Return (x, y) of the center of cell containing provided text 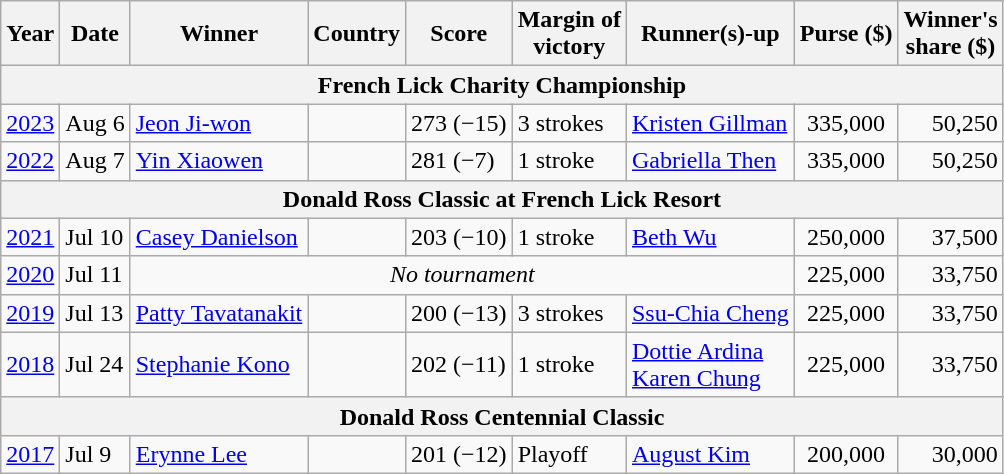
Jul 13 (95, 313)
Score (460, 34)
2023 (30, 123)
Jeon Ji-won (219, 123)
Country (357, 34)
Winner (219, 34)
Stephanie Kono (219, 364)
2020 (30, 275)
Aug 7 (95, 161)
2021 (30, 237)
No tournament (462, 275)
2022 (30, 161)
Aug 6 (95, 123)
203 (−10) (460, 237)
August Kim (710, 454)
Jul 11 (95, 275)
Playoff (569, 454)
2019 (30, 313)
37,500 (950, 237)
Gabriella Then (710, 161)
Casey Danielson (219, 237)
Donald Ross Centennial Classic (502, 416)
2018 (30, 364)
Dottie Ardina Karen Chung (710, 364)
Yin Xiaowen (219, 161)
Patty Tavatanakit (219, 313)
Donald Ross Classic at French Lick Resort (502, 199)
250,000 (846, 237)
202 (−11) (460, 364)
Year (30, 34)
Erynne Lee (219, 454)
2017 (30, 454)
200 (−13) (460, 313)
Jul 24 (95, 364)
Beth Wu (710, 237)
201 (−12) (460, 454)
200,000 (846, 454)
281 (−7) (460, 161)
Purse ($) (846, 34)
Jul 10 (95, 237)
Winner'sshare ($) (950, 34)
Kristen Gillman (710, 123)
French Lick Charity Championship (502, 85)
Runner(s)-up (710, 34)
Margin ofvictory (569, 34)
Ssu-Chia Cheng (710, 313)
Date (95, 34)
30,000 (950, 454)
273 (−15) (460, 123)
Jul 9 (95, 454)
